From the cell containing the given text, extract its center point as (x, y) coordinate. 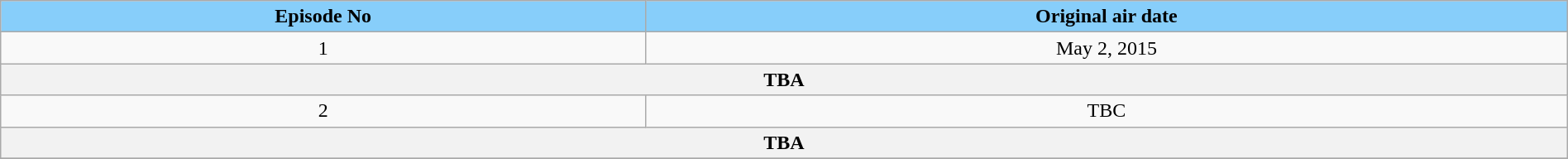
May 2, 2015 (1107, 48)
Episode No (323, 17)
TBC (1107, 111)
2 (323, 111)
Original air date (1107, 17)
1 (323, 48)
